Search for the cell housing the specified text and yield its [x, y] center coordinate. 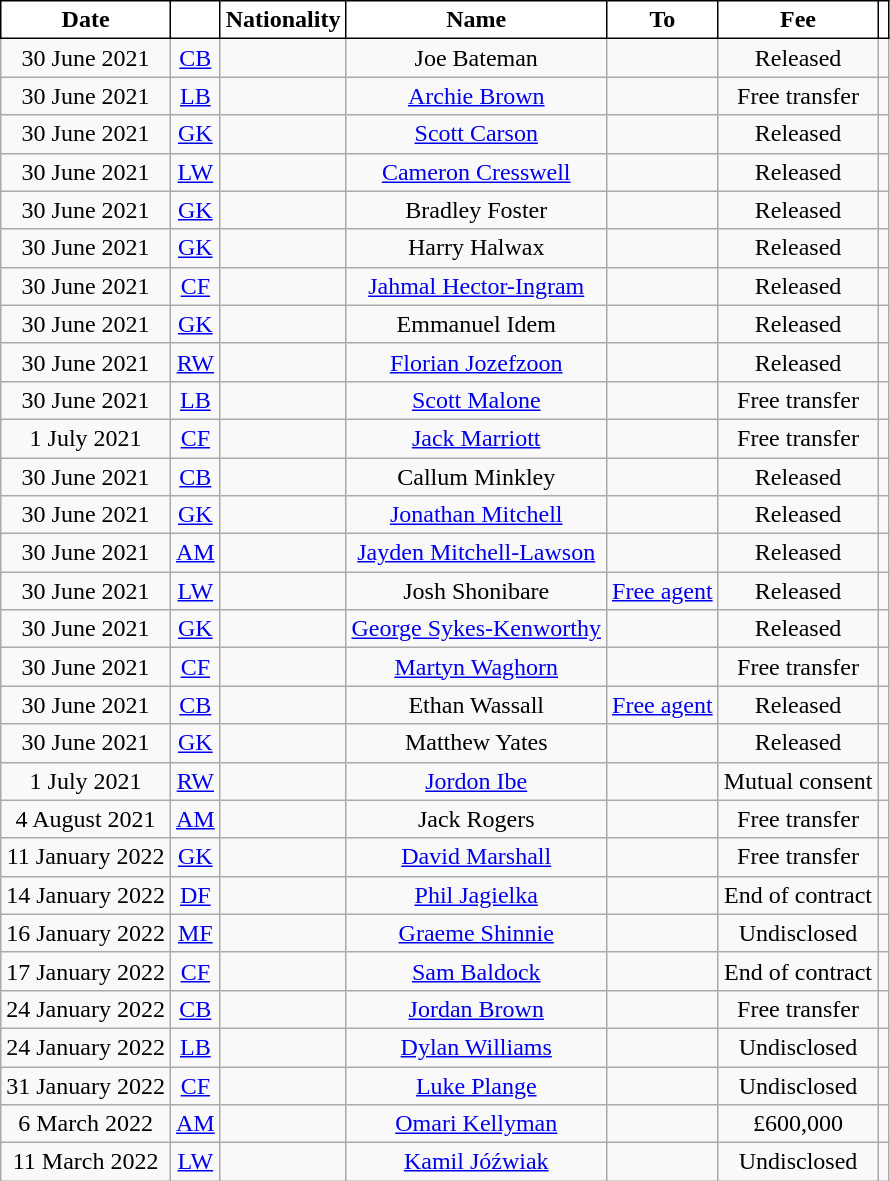
Martyn Waghorn [476, 667]
Jack Rogers [476, 819]
17 January 2022 [86, 971]
David Marshall [476, 857]
Josh Shonibare [476, 591]
11 March 2022 [86, 1162]
Jack Marriott [476, 438]
16 January 2022 [86, 933]
Jonathan Mitchell [476, 515]
Kamil Jóźwiak [476, 1162]
14 January 2022 [86, 895]
Phil Jagielka [476, 895]
6 March 2022 [86, 1124]
Date [86, 20]
DF [195, 895]
Callum Minkley [476, 477]
Dylan Williams [476, 1047]
Scott Carson [476, 134]
Harry Halwax [476, 248]
Scott Malone [476, 400]
Jordan Brown [476, 1009]
Fee [798, 20]
Matthew Yates [476, 743]
Sam Baldock [476, 971]
Joe Bateman [476, 58]
Ethan Wassall [476, 705]
Nationality [283, 20]
4 August 2021 [86, 819]
Name [476, 20]
Mutual consent [798, 781]
£600,000 [798, 1124]
Jordon Ibe [476, 781]
Jahmal Hector-Ingram [476, 286]
MF [195, 933]
Graeme Shinnie [476, 933]
Bradley Foster [476, 210]
Emmanuel Idem [476, 324]
11 January 2022 [86, 857]
Cameron Cresswell [476, 172]
Florian Jozefzoon [476, 362]
Jayden Mitchell-Lawson [476, 553]
Luke Plange [476, 1085]
Archie Brown [476, 96]
To [663, 20]
George Sykes-Kenworthy [476, 629]
Omari Kellyman [476, 1124]
31 January 2022 [86, 1085]
